Locate the cell with the specified text and output its (X, Y) center coordinate. 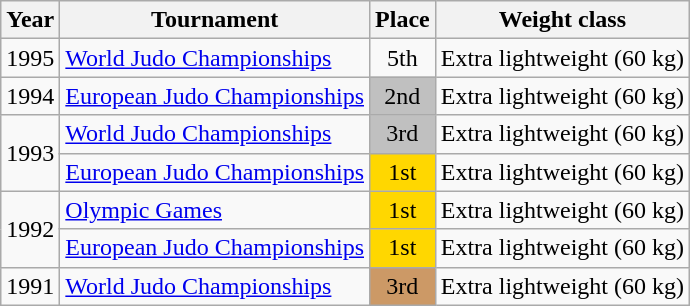
1993 (30, 153)
1991 (30, 286)
Tournament (215, 20)
1992 (30, 229)
Place (403, 20)
5th (403, 58)
Year (30, 20)
Weight class (562, 20)
1994 (30, 96)
2nd (403, 96)
1995 (30, 58)
Olympic Games (215, 210)
